Provide the [X, Y] coordinate of the cell's center where the given text is located.  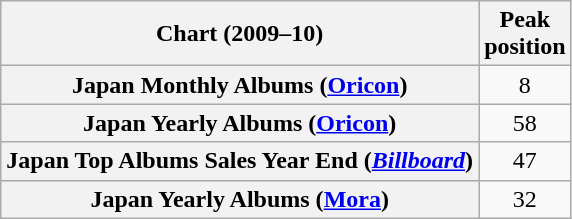
32 [525, 199]
Japan Yearly Albums (Mora) [240, 199]
47 [525, 161]
Japan Top Albums Sales Year End (Billboard) [240, 161]
58 [525, 123]
Japan Monthly Albums (Oricon) [240, 85]
Chart (2009–10) [240, 34]
Japan Yearly Albums (Oricon) [240, 123]
Peakposition [525, 34]
8 [525, 85]
